Provide the (X, Y) coordinate of the cell's center where the given text is located.  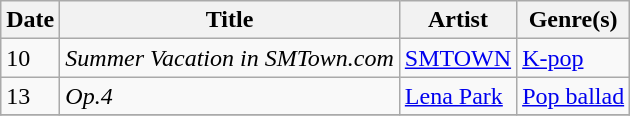
Summer Vacation in SMTown.com (230, 58)
Op.4 (230, 96)
Artist (458, 20)
Title (230, 20)
Pop ballad (574, 96)
K-pop (574, 58)
Lena Park (458, 96)
10 (30, 58)
13 (30, 96)
SMTOWN (458, 58)
Date (30, 20)
Genre(s) (574, 20)
